Return (x, y) of the center of cell containing provided text 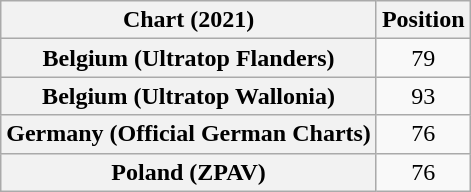
Belgium (Ultratop Flanders) (189, 58)
Chart (2021) (189, 20)
Position (423, 20)
Belgium (Ultratop Wallonia) (189, 96)
Germany (Official German Charts) (189, 134)
79 (423, 58)
93 (423, 96)
Poland (ZPAV) (189, 172)
